Identify which cell holds the provided text, then report its (x, y) central coordinate. 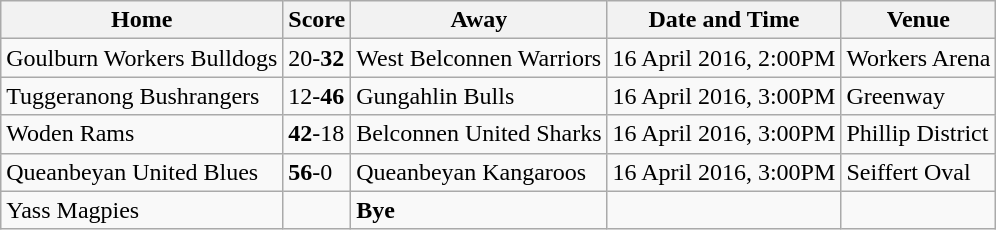
42-18 (317, 134)
Bye (479, 210)
Queanbeyan United Blues (142, 172)
Goulburn Workers Bulldogs (142, 58)
16 April 2016, 2:00PM (724, 58)
Away (479, 20)
Phillip District (918, 134)
12-46 (317, 96)
Yass Magpies (142, 210)
56-0 (317, 172)
Home (142, 20)
Belconnen United Sharks (479, 134)
Gungahlin Bulls (479, 96)
Tuggeranong Bushrangers (142, 96)
Greenway (918, 96)
Woden Rams (142, 134)
20-32 (317, 58)
Venue (918, 20)
Score (317, 20)
Seiffert Oval (918, 172)
Workers Arena (918, 58)
West Belconnen Warriors (479, 58)
Date and Time (724, 20)
Queanbeyan Kangaroos (479, 172)
